Scan for the cell matching the given text and deliver its (x, y) coordinate at center. 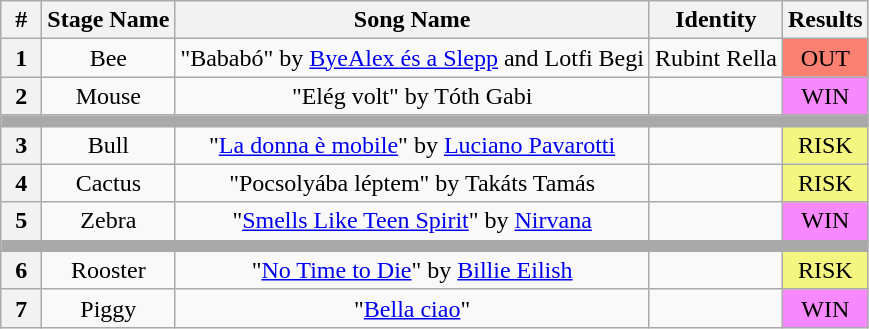
"Bababó" by ByeAlex és a Slepp and Lotfi Begi (412, 58)
Identity (716, 20)
Song Name (412, 20)
"Smells Like Teen Spirit" by Nirvana (412, 221)
7 (22, 308)
"Bella ciao" (412, 308)
3 (22, 145)
# (22, 20)
"Pocsolyába léptem" by Takáts Tamás (412, 183)
"Elég volt" by Tóth Gabi (412, 96)
Rubint Rella (716, 58)
"No Time to Die" by Billie Eilish (412, 270)
Stage Name (108, 20)
OUT (825, 58)
1 (22, 58)
6 (22, 270)
Mouse (108, 96)
4 (22, 183)
5 (22, 221)
Bee (108, 58)
Rooster (108, 270)
Results (825, 20)
Zebra (108, 221)
Cactus (108, 183)
2 (22, 96)
"La donna è mobile" by Luciano Pavarotti (412, 145)
Piggy (108, 308)
Bull (108, 145)
